Find where the given text appears and provide that cell's center as [X, Y] coordinate. 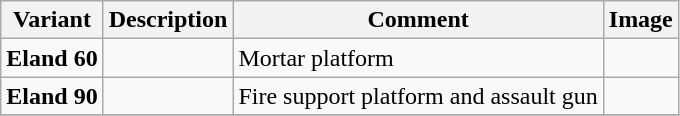
Image [640, 20]
Mortar platform [418, 58]
Comment [418, 20]
Eland 60 [52, 58]
Fire support platform and assault gun [418, 96]
Description [168, 20]
Eland 90 [52, 96]
Variant [52, 20]
